Locate the cell with the specified text and output its (x, y) center coordinate. 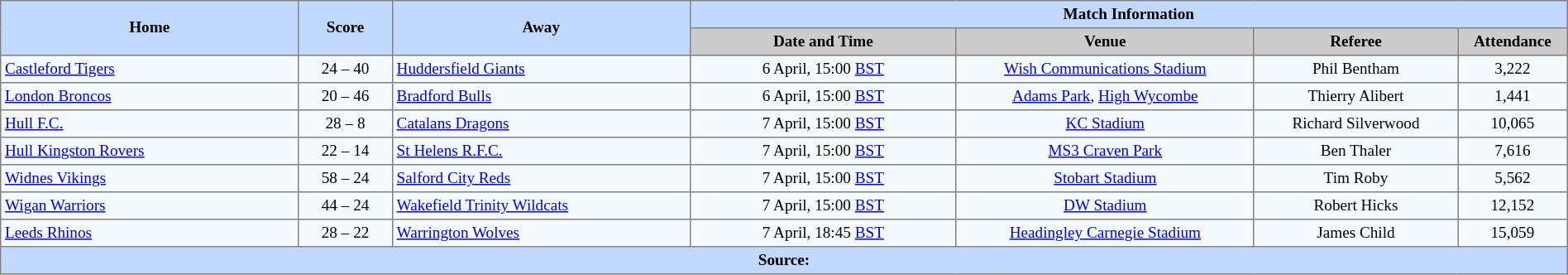
Match Information (1128, 15)
Home (150, 28)
London Broncos (150, 96)
Headingley Carnegie Stadium (1105, 234)
Hull Kingston Rovers (150, 151)
Wakefield Trinity Wildcats (541, 205)
5,562 (1513, 179)
James Child (1355, 234)
58 – 24 (346, 179)
1,441 (1513, 96)
Phil Bentham (1355, 70)
Referee (1355, 41)
24 – 40 (346, 70)
7 April, 18:45 BST (823, 234)
Adams Park, High Wycombe (1105, 96)
10,065 (1513, 124)
12,152 (1513, 205)
Stobart Stadium (1105, 179)
44 – 24 (346, 205)
Wigan Warriors (150, 205)
Leeds Rhinos (150, 234)
Ben Thaler (1355, 151)
Robert Hicks (1355, 205)
Source: (784, 260)
20 – 46 (346, 96)
DW Stadium (1105, 205)
KC Stadium (1105, 124)
Venue (1105, 41)
7,616 (1513, 151)
28 – 8 (346, 124)
3,222 (1513, 70)
Hull F.C. (150, 124)
Richard Silverwood (1355, 124)
Warrington Wolves (541, 234)
Tim Roby (1355, 179)
15,059 (1513, 234)
Widnes Vikings (150, 179)
Date and Time (823, 41)
28 – 22 (346, 234)
Score (346, 28)
Catalans Dragons (541, 124)
MS3 Craven Park (1105, 151)
Thierry Alibert (1355, 96)
St Helens R.F.C. (541, 151)
Bradford Bulls (541, 96)
Attendance (1513, 41)
Wish Communications Stadium (1105, 70)
22 – 14 (346, 151)
Huddersfield Giants (541, 70)
Castleford Tigers (150, 70)
Salford City Reds (541, 179)
Away (541, 28)
